Search for the cell housing the specified text and yield its [x, y] center coordinate. 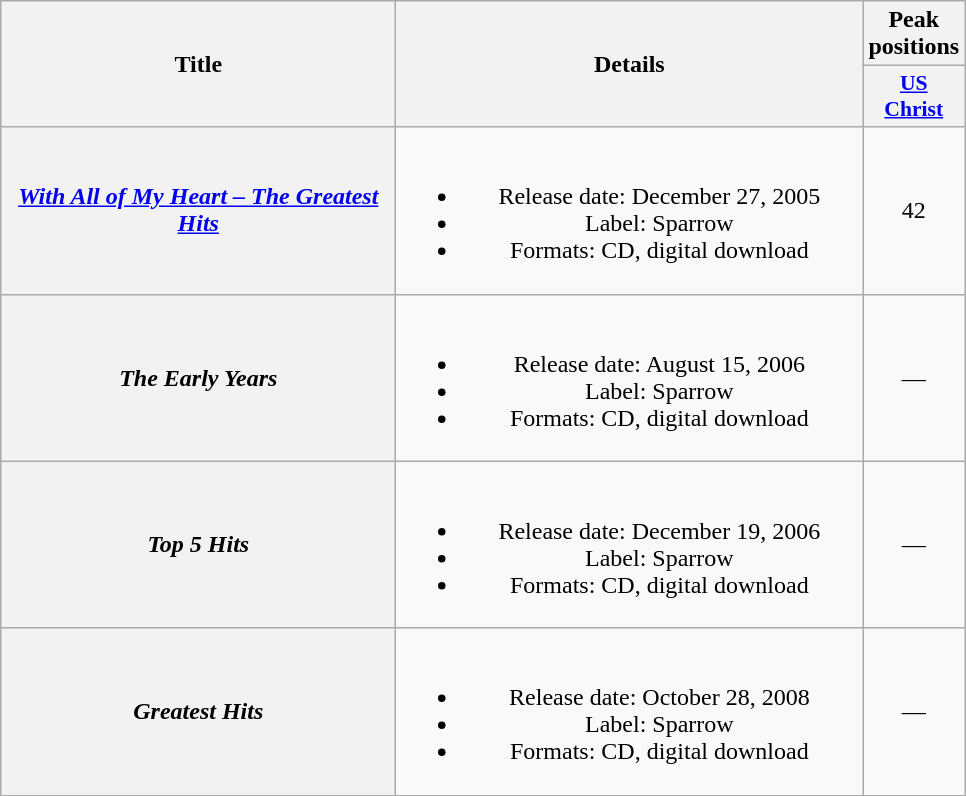
42 [914, 210]
Release date: December 19, 2006Label: SparrowFormats: CD, digital download [630, 544]
Details [630, 64]
Release date: August 15, 2006Label: SparrowFormats: CD, digital download [630, 378]
Top 5 Hits [198, 544]
Peak positions [914, 34]
Title [198, 64]
US Christ [914, 96]
Release date: October 28, 2008Label: SparrowFormats: CD, digital download [630, 712]
The Early Years [198, 378]
Greatest Hits [198, 712]
Release date: December 27, 2005Label: SparrowFormats: CD, digital download [630, 210]
With All of My Heart – The Greatest Hits [198, 210]
